For the text-containing cell, return its midpoint in (X, Y) coordinate format. 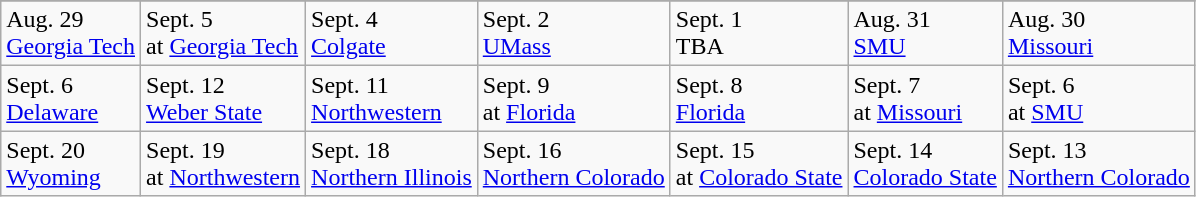
Sept. 13Northern Colorado (1098, 164)
Aug. 29Georgia Tech (71, 34)
Sept. 6Delaware (71, 98)
Sept. 4Colgate (392, 34)
Aug. 31SMU (925, 34)
Sept. 18Northern Illinois (392, 164)
Sept. 14Colorado State (925, 164)
Sept. 15at Colorado State (759, 164)
Sept. 8Florida (759, 98)
Sept. 2UMass (574, 34)
Sept. 11Northwestern (392, 98)
Sept. 9at Florida (574, 98)
Sept. 16Northern Colorado (574, 164)
Sept. 5at Georgia Tech (224, 34)
Aug. 30Missouri (1098, 34)
Sept. 20Wyoming (71, 164)
Sept. 6at SMU (1098, 98)
Sept. 7at Missouri (925, 98)
Sept. 12Weber State (224, 98)
Sept. 1TBA (759, 34)
Sept. 19at Northwestern (224, 164)
